Determine the (X, Y) coordinate at the center of the cell enclosing the given text.  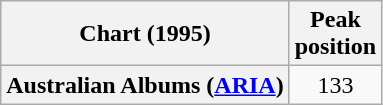
Chart (1995) (145, 34)
Peakposition (335, 34)
133 (335, 85)
Australian Albums (ARIA) (145, 85)
